Return [x, y] of the center of cell containing provided text 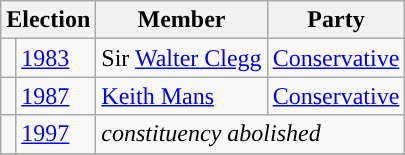
Sir Walter Clegg [182, 58]
1983 [56, 58]
Party [336, 20]
Election [48, 20]
1997 [56, 134]
Keith Mans [182, 96]
1987 [56, 96]
constituency abolished [250, 134]
Member [182, 20]
